Provide the [X, Y] coordinate of the cell's center where the given text is located.  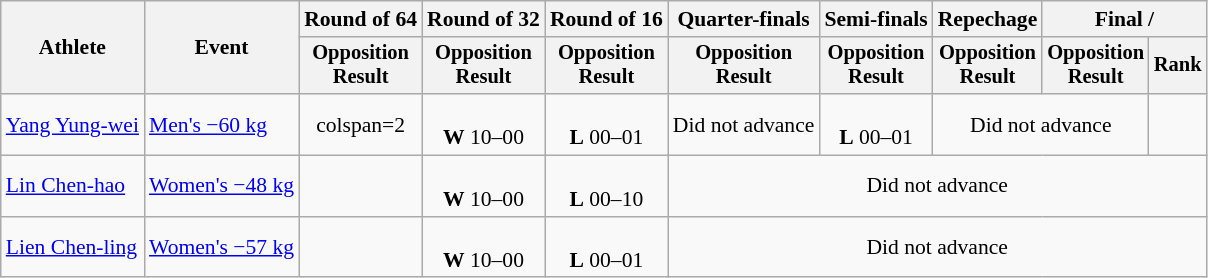
Women's −57 kg [222, 248]
Round of 16 [606, 19]
Rank [1178, 66]
Quarter-finals [744, 19]
Lin Chen-hao [72, 186]
colspan=2 [360, 124]
Athlete [72, 48]
Repechage [988, 19]
Event [222, 48]
Final / [1124, 19]
Yang Yung-wei [72, 124]
Round of 64 [360, 19]
Women's −48 kg [222, 186]
Round of 32 [484, 19]
L 00–10 [606, 186]
Semi-finals [876, 19]
Men's −60 kg [222, 124]
Lien Chen-ling [72, 248]
